Search for the cell housing the specified text and yield its (X, Y) center coordinate. 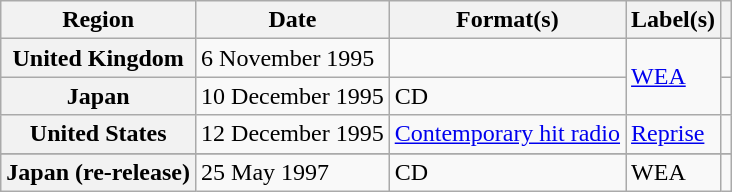
12 December 1995 (293, 134)
Region (98, 20)
6 November 1995 (293, 58)
United Kingdom (98, 58)
Reprise (674, 134)
25 May 1997 (293, 172)
Contemporary hit radio (507, 134)
United States (98, 134)
Label(s) (674, 20)
Date (293, 20)
Japan (98, 96)
10 December 1995 (293, 96)
Japan (re-release) (98, 172)
Format(s) (507, 20)
